Return (X, Y) of the center of cell containing provided text 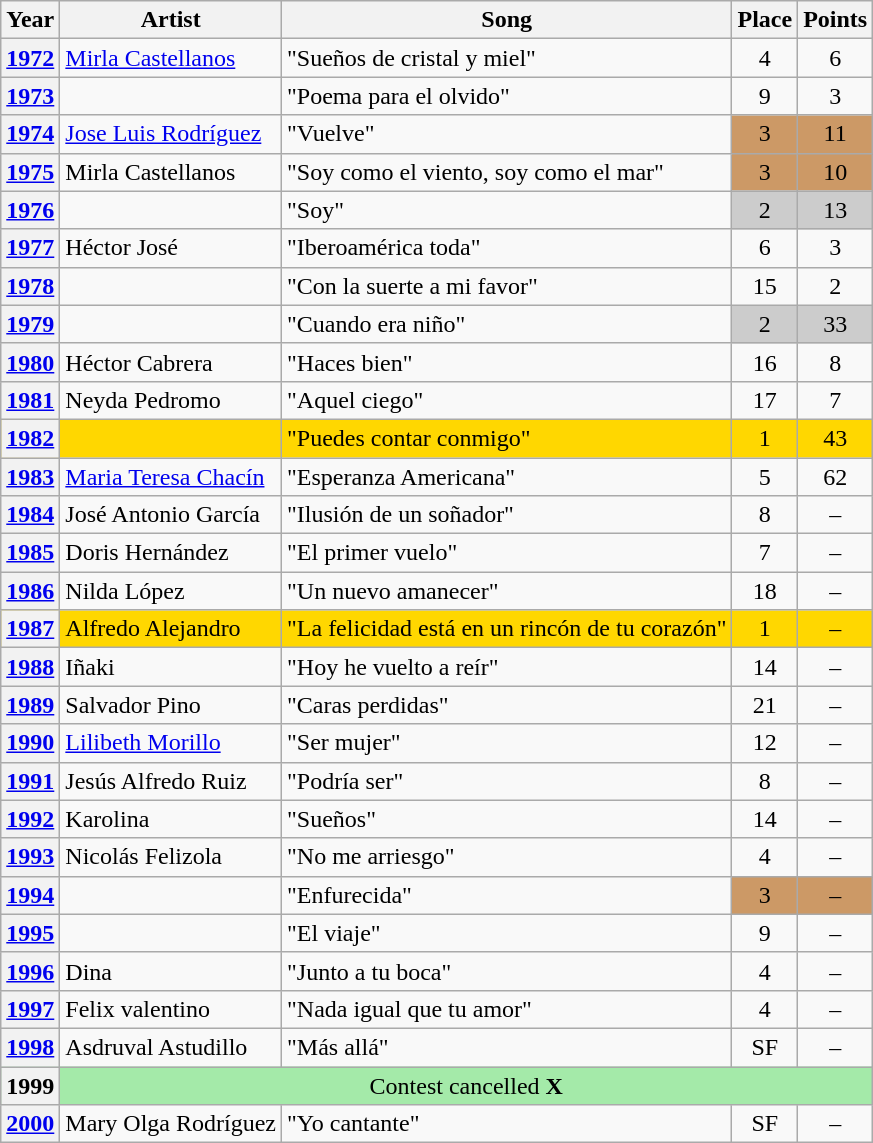
1993 (30, 857)
1994 (30, 895)
33 (836, 324)
"Junto a tu boca" (506, 971)
"Iberoamérica toda" (506, 248)
1976 (30, 210)
Artist (171, 20)
1983 (30, 477)
"Ser mujer" (506, 743)
Song (506, 20)
5 (765, 477)
Héctor José (171, 248)
1996 (30, 971)
Iñaki (171, 667)
"Más allá" (506, 1047)
Héctor Cabrera (171, 362)
Year (30, 20)
11 (836, 134)
Jesús Alfredo Ruiz (171, 781)
"Soy como el viento, soy como el mar" (506, 172)
Contest cancelled X (466, 1085)
"Hoy he vuelto a reír" (506, 667)
"Vuelve" (506, 134)
1980 (30, 362)
"Caras perdidas" (506, 705)
Nilda López (171, 591)
"Con la suerte a mi favor" (506, 286)
2000 (30, 1124)
"Sueños de cristal y miel" (506, 58)
1972 (30, 58)
Lilibeth Morillo (171, 743)
"Esperanza Americana" (506, 477)
"Cuando era niño" (506, 324)
Doris Hernández (171, 553)
1974 (30, 134)
1981 (30, 400)
José Antonio García (171, 515)
43 (836, 438)
Karolina (171, 819)
1995 (30, 933)
1990 (30, 743)
1973 (30, 96)
"Soy" (506, 210)
Maria Teresa Chacín (171, 477)
1999 (30, 1085)
Alfredo Alejandro (171, 629)
"El primer vuelo" (506, 553)
62 (836, 477)
Dina (171, 971)
"Haces bien" (506, 362)
17 (765, 400)
1977 (30, 248)
"La felicidad está en un rincón de tu corazón" (506, 629)
1998 (30, 1047)
1978 (30, 286)
15 (765, 286)
18 (765, 591)
1985 (30, 553)
1988 (30, 667)
10 (836, 172)
"Aquel ciego" (506, 400)
1979 (30, 324)
13 (836, 210)
1989 (30, 705)
Salvador Pino (171, 705)
"Sueños" (506, 819)
16 (765, 362)
1984 (30, 515)
Nicolás Felizola (171, 857)
"Podría ser" (506, 781)
Asdruval Astudillo (171, 1047)
1975 (30, 172)
1997 (30, 1009)
"Yo cantante" (506, 1124)
"Ilusión de un soñador" (506, 515)
"Un nuevo amanecer" (506, 591)
Points (836, 20)
"El viaje" (506, 933)
1991 (30, 781)
Jose Luis Rodríguez (171, 134)
"Poema para el olvido" (506, 96)
Neyda Pedromo (171, 400)
"Enfurecida" (506, 895)
21 (765, 705)
1987 (30, 629)
"No me arriesgo" (506, 857)
1986 (30, 591)
"Nada igual que tu amor" (506, 1009)
1992 (30, 819)
Felix valentino (171, 1009)
"Puedes contar conmigo" (506, 438)
12 (765, 743)
Place (765, 20)
1982 (30, 438)
Mary Olga Rodríguez (171, 1124)
